For the text-containing cell, return its midpoint in [x, y] coordinate format. 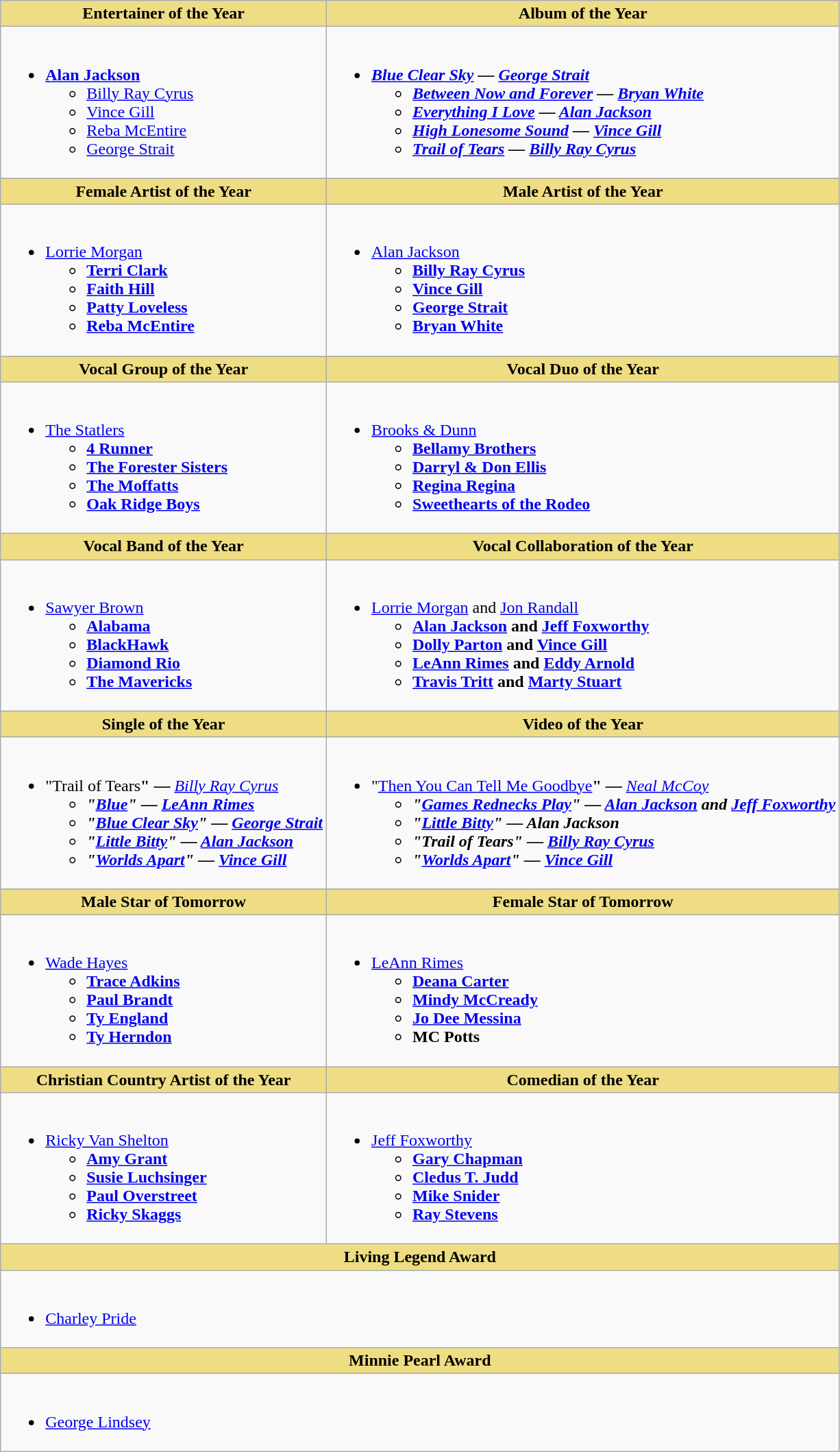
Male Artist of the Year [583, 191]
Ricky Van SheltonAmy GrantSusie LuchsingerPaul OverstreetRicky Skaggs [164, 1168]
Vocal Collaboration of the Year [583, 546]
Vocal Duo of the Year [583, 369]
Christian Country Artist of the Year [164, 1080]
Comedian of the Year [583, 1080]
Brooks & DunnBellamy BrothersDarryl & Don EllisRegina ReginaSweethearts of the Rodeo [583, 458]
Minnie Pearl Award [420, 1361]
Wade HayesTrace AdkinsPaul BrandtTy EnglandTy Herndon [164, 990]
Lorrie Morgan and Jon RandallAlan Jackson and Jeff FoxworthyDolly Parton and Vince GillLeAnn Rimes and Eddy ArnoldTravis Tritt and Marty Stuart [583, 635]
Alan JacksonBilly Ray CyrusVince GillGeorge StraitBryan White [583, 280]
Male Star of Tomorrow [164, 902]
Lorrie MorganTerri ClarkFaith HillPatty LovelessReba McEntire [164, 280]
Sawyer BrownAlabamaBlackHawkDiamond RioThe Mavericks [164, 635]
Alan JacksonBilly Ray CyrusVince GillReba McEntireGeorge Strait [164, 103]
Single of the Year [164, 724]
Vocal Band of the Year [164, 546]
Album of the Year [583, 14]
Living Legend Award [420, 1257]
Charley Pride [420, 1309]
Entertainer of the Year [164, 14]
Video of the Year [583, 724]
LeAnn RimesDeana CarterMindy McCreadyJo Dee MessinaMC Potts [583, 990]
The Statlers4 RunnerThe Forester SistersThe MoffattsOak Ridge Boys [164, 458]
Vocal Group of the Year [164, 369]
Female Star of Tomorrow [583, 902]
Female Artist of the Year [164, 191]
Jeff FoxworthyGary ChapmanCledus T. JuddMike SniderRay Stevens [583, 1168]
"Trail of Tears" — Billy Ray Cyrus"Blue" — LeAnn Rimes"Blue Clear Sky" — George Strait"Little Bitty" — Alan Jackson"Worlds Apart" — Vince Gill [164, 813]
George Lindsey [420, 1412]
